Output the (x, y) coordinate of the center of the cell containing the given text.  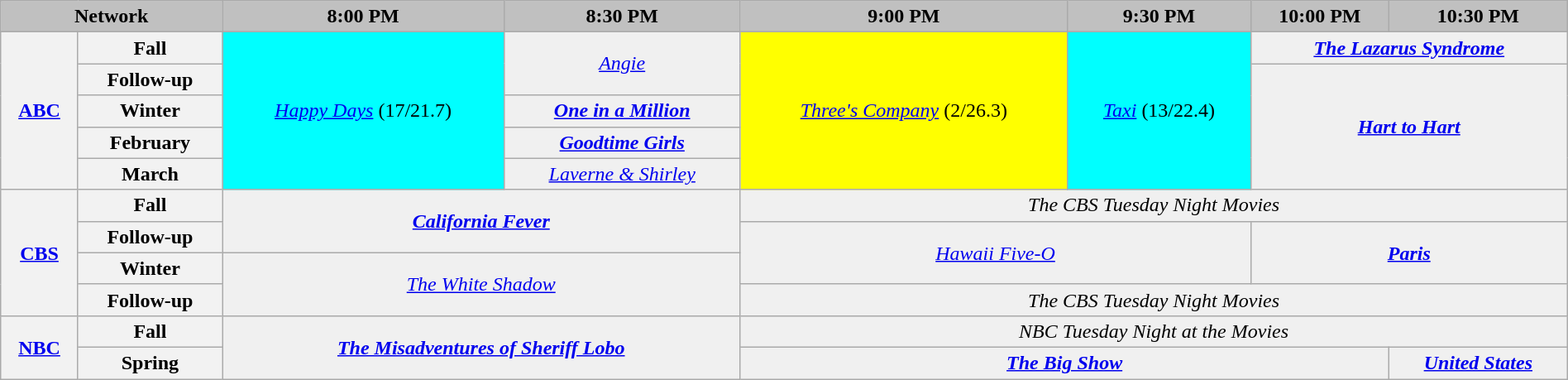
California Fever (481, 221)
One in a Million (622, 111)
Laverne & Shirley (622, 174)
8:30 PM (622, 17)
Angie (622, 64)
Network (112, 17)
Hart to Hart (1409, 127)
8:00 PM (364, 17)
10:00 PM (1320, 17)
Happy Days (17/21.7) (364, 111)
March (150, 174)
The Big Show (1065, 363)
Paris (1409, 253)
NBC (40, 347)
NBC Tuesday Night at the Movies (1154, 331)
Hawaii Five-O (996, 253)
Spring (150, 363)
9:30 PM (1159, 17)
The White Shadow (481, 284)
February (150, 142)
9:00 PM (904, 17)
CBS (40, 253)
Taxi (13/22.4) (1159, 111)
Goodtime Girls (622, 142)
Three's Company (2/26.3) (904, 111)
The Misadventures of Sheriff Lobo (481, 347)
ABC (40, 111)
United States (1478, 363)
The Lazarus Syndrome (1409, 48)
10:30 PM (1478, 17)
